Scan for the cell matching the given text and deliver its (x, y) coordinate at center. 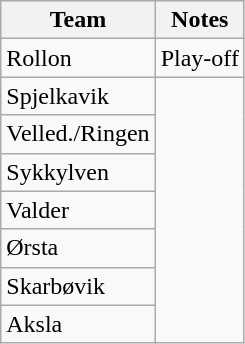
Rollon (78, 58)
Valder (78, 210)
Velled./Ringen (78, 134)
Aksla (78, 324)
Skarbøvik (78, 286)
Team (78, 20)
Play-off (200, 58)
Ørsta (78, 248)
Notes (200, 20)
Sykkylven (78, 172)
Spjelkavik (78, 96)
